Extract the [X, Y] coordinate from the center of the cell holding the provided text.  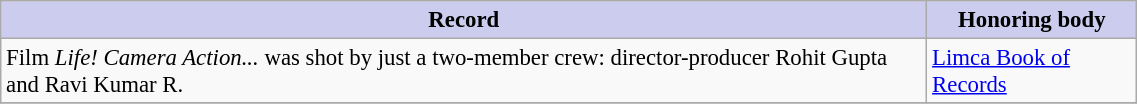
Record [464, 20]
Honoring body [1032, 20]
Film Life! Camera Action... was shot by just a two-member crew: director-producer Rohit Gupta and Ravi Kumar R. [464, 72]
Limca Book of Records [1032, 72]
